Determine the (x, y) coordinate at the center of the cell enclosing the given text.  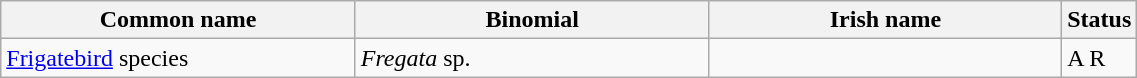
Irish name (886, 20)
Binomial (532, 20)
Common name (178, 20)
A R (1100, 58)
Status (1100, 20)
Fregata sp. (532, 58)
Frigatebird species (178, 58)
